Extract the (x, y) coordinate from the center of the cell holding the provided text.  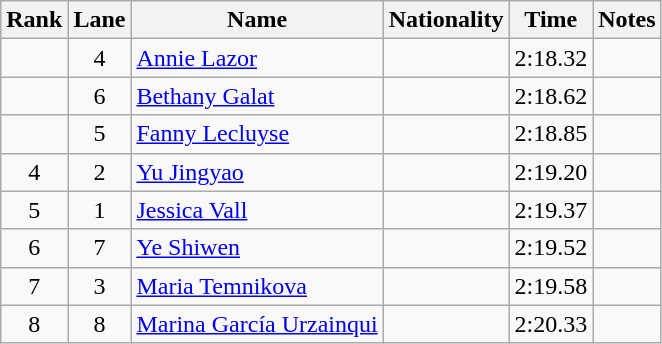
Notes (627, 20)
3 (100, 286)
Name (257, 20)
Nationality (446, 20)
2:18.85 (551, 134)
2:20.33 (551, 324)
Jessica Vall (257, 210)
2:19.20 (551, 172)
2:19.37 (551, 210)
Marina García Urzainqui (257, 324)
2:18.32 (551, 58)
Rank (34, 20)
Bethany Galat (257, 96)
Annie Lazor (257, 58)
Fanny Lecluyse (257, 134)
2:18.62 (551, 96)
Time (551, 20)
Maria Temnikova (257, 286)
Yu Jingyao (257, 172)
1 (100, 210)
Ye Shiwen (257, 248)
2:19.58 (551, 286)
Lane (100, 20)
2 (100, 172)
2:19.52 (551, 248)
